Output the (x, y) coordinate of the center of the cell containing the given text.  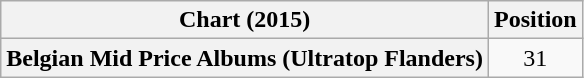
Belgian Mid Price Albums (Ultratop Flanders) (245, 58)
Position (535, 20)
31 (535, 58)
Chart (2015) (245, 20)
